Return [x, y] of the center of cell containing provided text 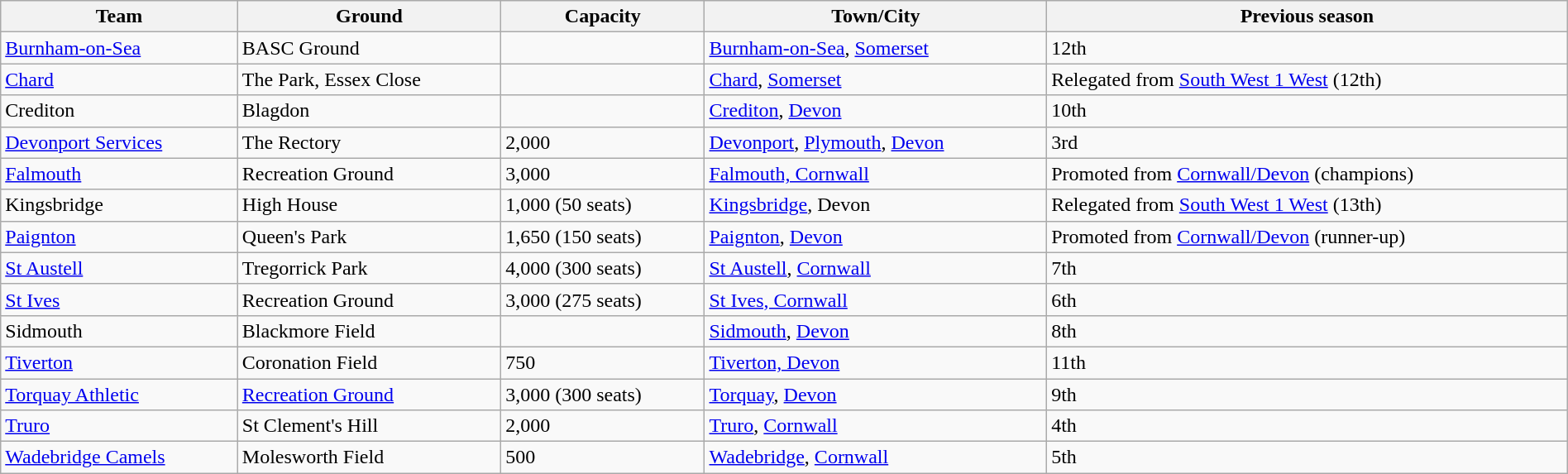
Team [119, 17]
Torquay Athletic [119, 395]
Crediton [119, 111]
Falmouth [119, 174]
Truro, Cornwall [876, 426]
4,000 (300 seats) [603, 268]
Ground [369, 17]
Relegated from South West 1 West (12th) [1307, 79]
BASC Ground [369, 48]
750 [603, 362]
Burnham-on-Sea [119, 48]
5th [1307, 457]
6th [1307, 299]
Kingsbridge, Devon [876, 205]
The Park, Essex Close [369, 79]
Burnham-on-Sea, Somerset [876, 48]
Promoted from Cornwall/Devon (champions) [1307, 174]
Sidmouth, Devon [876, 331]
Falmouth, Cornwall [876, 174]
St Ives, Cornwall [876, 299]
Tregorrick Park [369, 268]
St Austell, Cornwall [876, 268]
Chard, Somerset [876, 79]
Capacity [603, 17]
Coronation Field [369, 362]
1,000 (50 seats) [603, 205]
Town/City [876, 17]
Wadebridge, Cornwall [876, 457]
3,000 (300 seats) [603, 395]
3,000 [603, 174]
Queen's Park [369, 237]
11th [1307, 362]
12th [1307, 48]
Wadebridge Camels [119, 457]
Paignton, Devon [876, 237]
1,650 (150 seats) [603, 237]
3,000 (275 seats) [603, 299]
Relegated from South West 1 West (13th) [1307, 205]
Blagdon [369, 111]
Devonport Services [119, 142]
High House [369, 205]
Sidmouth [119, 331]
St Clement's Hill [369, 426]
4th [1307, 426]
Torquay, Devon [876, 395]
Molesworth Field [369, 457]
Previous season [1307, 17]
500 [603, 457]
Truro [119, 426]
Paignton [119, 237]
Tiverton, Devon [876, 362]
Crediton, Devon [876, 111]
St Ives [119, 299]
Kingsbridge [119, 205]
Blackmore Field [369, 331]
3rd [1307, 142]
St Austell [119, 268]
8th [1307, 331]
9th [1307, 395]
10th [1307, 111]
Tiverton [119, 362]
Devonport, Plymouth, Devon [876, 142]
Promoted from Cornwall/Devon (runner-up) [1307, 237]
The Rectory [369, 142]
Chard [119, 79]
7th [1307, 268]
